Return the [X, Y] coordinate for the center point of the cell that contains the specified text.  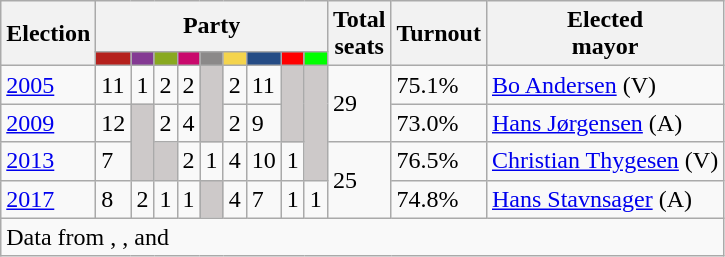
10 [264, 161]
Turnout [439, 34]
29 [359, 104]
Totalseats [359, 34]
12 [114, 123]
75.1% [439, 85]
Electedmayor [604, 34]
Election [48, 34]
Party [212, 26]
Christian Thygesen (V) [604, 161]
2005 [48, 85]
Data from , , and [362, 237]
2009 [48, 123]
9 [264, 123]
73.0% [439, 123]
8 [114, 199]
Hans Jørgensen (A) [604, 123]
25 [359, 180]
Bo Andersen (V) [604, 85]
2017 [48, 199]
2013 [48, 161]
74.8% [439, 199]
Hans Stavnsager (A) [604, 199]
76.5% [439, 161]
